Search for the cell housing the specified text and yield its [x, y] center coordinate. 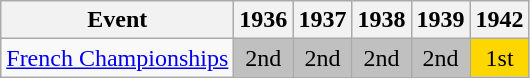
1942 [500, 20]
1938 [382, 20]
Event [118, 20]
1st [500, 58]
1939 [440, 20]
1936 [264, 20]
French Championships [118, 58]
1937 [322, 20]
